Pinpoint the cell where the given text exists, returning its [X, Y] midpoint coordinate. 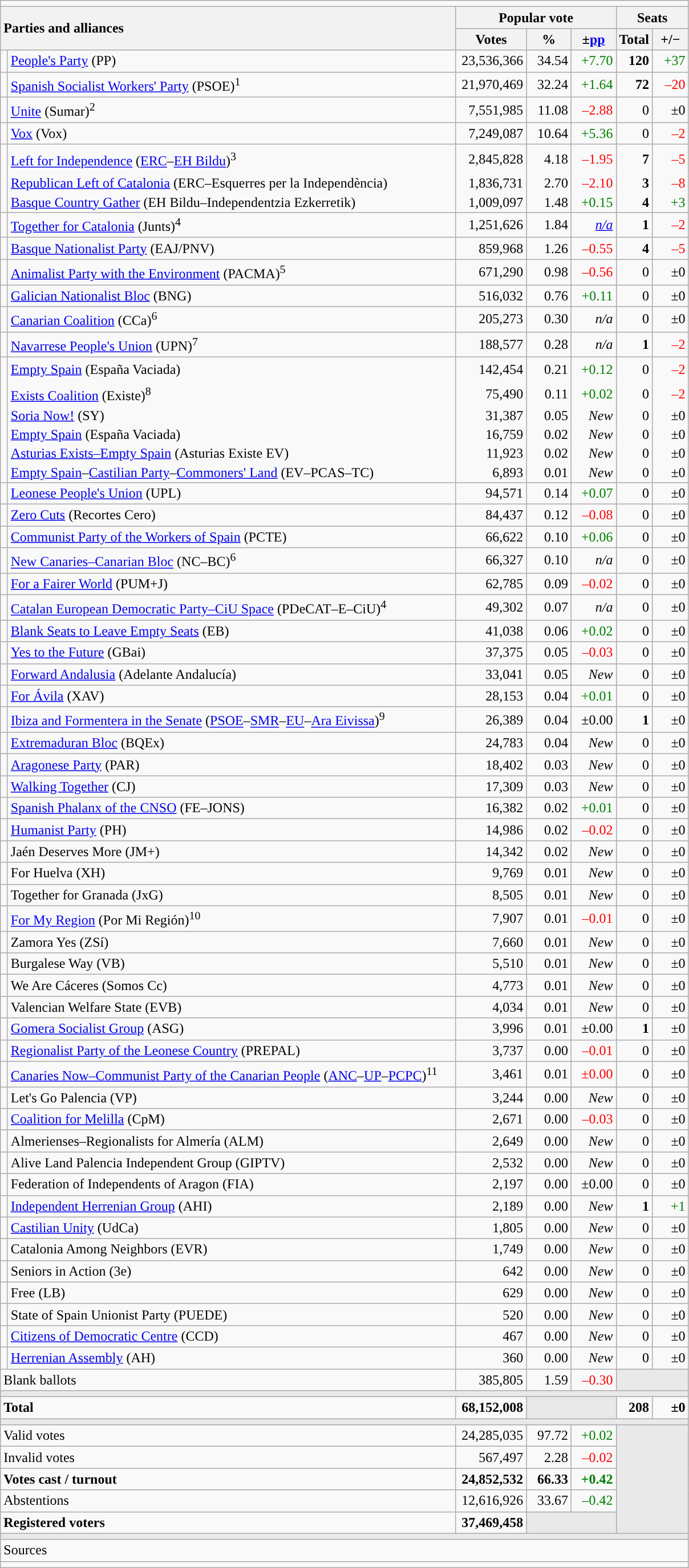
For a Fairer World (PUM+J) [232, 584]
–20 [671, 84]
Basque Nationalist Party (EAJ/PNV) [232, 249]
671,290 [491, 272]
3,737 [491, 1050]
For Ávila (XAV) [232, 696]
Spanish Phalanx of the CNSO (FE–JONS) [232, 808]
520 [491, 1314]
Republican Left of Catalonia (ERC–Esquerres per la Independència) [232, 183]
1,251,626 [491, 225]
Unite (Sumar)2 [232, 111]
4,773 [491, 985]
Alive Land Palencia Independent Group (GIPTV) [232, 1163]
–1.95 [593, 158]
Animalist Party with the Environment (PACMA)5 [232, 272]
6,893 [491, 473]
8,505 [491, 895]
+/− [671, 39]
% [549, 39]
7,907 [491, 919]
Abstentions [228, 1501]
0.76 [549, 296]
New Canaries–Canarian Bloc (NC–BC)6 [232, 561]
Catalan European Democratic Party–CiU Space (PDeCAT–E–CiU)4 [232, 608]
188,577 [491, 344]
28,153 [491, 696]
–2.88 [593, 111]
2.70 [549, 183]
17,309 [491, 787]
Aragonese Party (PAR) [232, 765]
120 [634, 61]
+3 [671, 202]
7,551,985 [491, 111]
205,273 [491, 319]
62,785 [491, 584]
Citizens of Democratic Centre (CCD) [232, 1336]
0.21 [549, 369]
+37 [671, 61]
Parties and alliances [228, 28]
2,845,828 [491, 158]
Invalid votes [228, 1457]
We Are Cáceres (Somos Cc) [232, 985]
+1.64 [593, 84]
Popular vote [536, 18]
0.14 [549, 494]
Blank Seats to Leave Empty Seats (EB) [232, 631]
Gomera Socialist Group (ASG) [232, 1029]
1,805 [491, 1228]
Navarrese People's Union (UPN)7 [232, 344]
66,622 [491, 537]
Empty Spain–Castilian Party–Commoners' Land (EV–PCAS–TC) [232, 473]
11.08 [549, 111]
33,041 [491, 674]
66,327 [491, 561]
2,532 [491, 1163]
Ibiza and Formentera in the Senate (PSOE–SMR–EU–Ara Eivissa)9 [232, 719]
Canarian Coalition (CCa)6 [232, 319]
1,009,097 [491, 202]
–8 [671, 183]
84,437 [491, 515]
Jaén Deserves More (JM+) [232, 852]
18,402 [491, 765]
Coalition for Melilla (CpM) [232, 1119]
Communist Party of the Workers of Spain (PCTE) [232, 537]
Walking Together (CJ) [232, 787]
21,970,469 [491, 84]
41,038 [491, 631]
37,375 [491, 653]
97.72 [549, 1436]
7,249,087 [491, 133]
Spanish Socialist Workers' Party (PSOE)1 [232, 84]
1.59 [549, 1380]
–0.56 [593, 272]
859,968 [491, 249]
–2.10 [593, 183]
629 [491, 1293]
Registered voters [228, 1522]
Leonese People's Union (UPL) [232, 494]
11,923 [491, 454]
Left for Independence (ERC–EH Bildu)3 [232, 158]
5,510 [491, 964]
+7.70 [593, 61]
24,852,532 [491, 1479]
0.07 [549, 608]
9,769 [491, 873]
Let's Go Palencia (VP) [232, 1098]
37,469,458 [491, 1522]
Vox (Vox) [232, 133]
467 [491, 1336]
642 [491, 1271]
Zero Cuts (Recortes Cero) [232, 515]
Extremaduran Bloc (BQEx) [232, 743]
Together for Catalonia (Junts)4 [232, 225]
4.18 [549, 158]
Burgalese Way (VB) [232, 964]
1.26 [549, 249]
Canaries Now–Communist Party of the Canarian People (ANC–UP–PCPC)11 [232, 1074]
14,342 [491, 852]
Federation of Independents of Aragon (FIA) [232, 1184]
3,244 [491, 1098]
–0.08 [593, 515]
12,616,926 [491, 1501]
3 [634, 183]
4,034 [491, 1007]
People's Party (PP) [232, 61]
3,996 [491, 1029]
1,749 [491, 1249]
Castilian Unity (UdCa) [232, 1228]
Forward Andalusia (Adelante Andalucía) [232, 674]
32.24 [549, 84]
Sources [344, 1550]
208 [634, 1408]
94,571 [491, 494]
1.48 [549, 202]
Soria Now! (SY) [232, 416]
State of Spain Unionist Party (PUEDE) [232, 1314]
Asturias Exists–Empty Spain (Asturias Existe EV) [232, 454]
+1 [671, 1206]
0.12 [549, 515]
16,382 [491, 808]
49,302 [491, 608]
7 [634, 158]
Seniors in Action (3e) [232, 1271]
0.06 [549, 631]
66.33 [549, 1479]
31,387 [491, 416]
34.54 [549, 61]
0.98 [549, 272]
Yes to the Future (GBai) [232, 653]
33.67 [549, 1501]
Almerienses–Regionalists for Almería (ALM) [232, 1141]
Galician Nationalist Bloc (BNG) [232, 296]
0.28 [549, 344]
Exists Coalition (Existe)8 [232, 394]
+0.15 [593, 202]
10.64 [549, 133]
567,497 [491, 1457]
Humanist Party (PH) [232, 830]
1.84 [549, 225]
2.28 [549, 1457]
24,285,035 [491, 1436]
–0.42 [593, 1501]
Independent Herrenian Group (AHI) [232, 1206]
0.09 [549, 584]
Votes [491, 39]
Free (LB) [232, 1293]
Votes cast / turnout [228, 1479]
0.11 [549, 394]
Blank ballots [228, 1380]
3,461 [491, 1074]
2,671 [491, 1119]
0.30 [549, 319]
–0.55 [593, 249]
142,454 [491, 369]
Zamora Yes (ZSí) [232, 942]
Valencian Welfare State (EVB) [232, 1007]
+5.36 [593, 133]
+0.12 [593, 369]
14,986 [491, 830]
For Huelva (XH) [232, 873]
Valid votes [228, 1436]
516,032 [491, 296]
72 [634, 84]
Seats [652, 18]
+0.06 [593, 537]
360 [491, 1358]
+0.11 [593, 296]
1,836,731 [491, 183]
Herrenian Assembly (AH) [232, 1358]
26,389 [491, 719]
For My Region (Por Mi Región)10 [232, 919]
Regionalist Party of the Leonese Country (PREPAL) [232, 1050]
7,660 [491, 942]
385,805 [491, 1380]
±pp [593, 39]
68,152,008 [491, 1408]
Catalonia Among Neighbors (EVR) [232, 1249]
Together for Granada (JxG) [232, 895]
2,189 [491, 1206]
2,649 [491, 1141]
24,783 [491, 743]
75,490 [491, 394]
+0.07 [593, 494]
23,536,366 [491, 61]
–0.30 [593, 1380]
2,197 [491, 1184]
+0.42 [593, 1479]
Basque Country Gather (EH Bildu–Independentzia Ezkerretik) [232, 202]
16,759 [491, 434]
